Extract the [x, y] coordinate from the center of the cell holding the provided text.  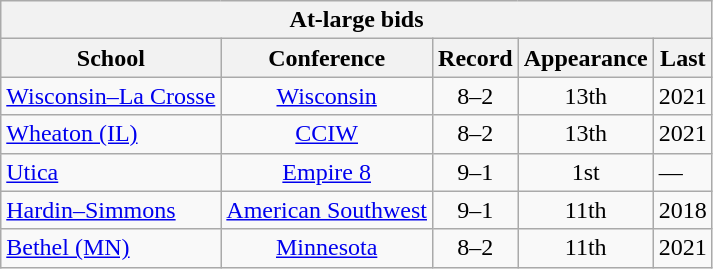
Appearance [586, 58]
Hardin–Simmons [111, 210]
Minnesota [327, 248]
Conference [327, 58]
School [111, 58]
At-large bids [357, 20]
— [682, 172]
Wheaton (IL) [111, 134]
Record [476, 58]
Utica [111, 172]
Wisconsin [327, 96]
2018 [682, 210]
Bethel (MN) [111, 248]
1st [586, 172]
Wisconsin–La Crosse [111, 96]
Last [682, 58]
Empire 8 [327, 172]
CCIW [327, 134]
American Southwest [327, 210]
